Capture the cell that displays the provided text and extract its (X, Y) central coordinate. 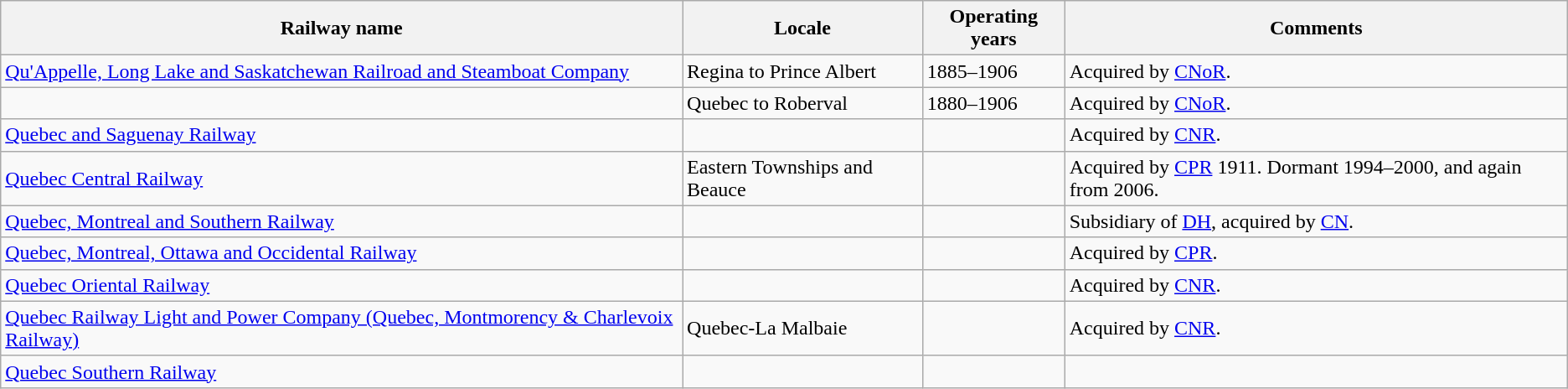
Comments (1316, 29)
Eastern Townships and Beauce (802, 178)
Quebec Railway Light and Power Company (Quebec, Montmorency & Charlevoix Railway) (342, 329)
Locale (802, 29)
Regina to Prince Albert (802, 71)
Acquired by CPR. (1316, 253)
Quebec-La Malbaie (802, 329)
Quebec and Saguenay Railway (342, 135)
1885–1906 (993, 71)
Quebec, Montreal, Ottawa and Occidental Railway (342, 253)
Operating years (993, 29)
Quebec Oriental Railway (342, 285)
Qu'Appelle, Long Lake and Saskatchewan Railroad and Steamboat Company (342, 71)
Quebec Central Railway (342, 178)
Acquired by CPR 1911. Dormant 1994–2000, and again from 2006. (1316, 178)
Subsidiary of DH, acquired by CN. (1316, 221)
Quebec to Roberval (802, 103)
Railway name (342, 29)
Quebec, Montreal and Southern Railway (342, 221)
Quebec Southern Railway (342, 371)
1880–1906 (993, 103)
